Return the [X, Y] coordinate for the center point of the cell that contains the specified text.  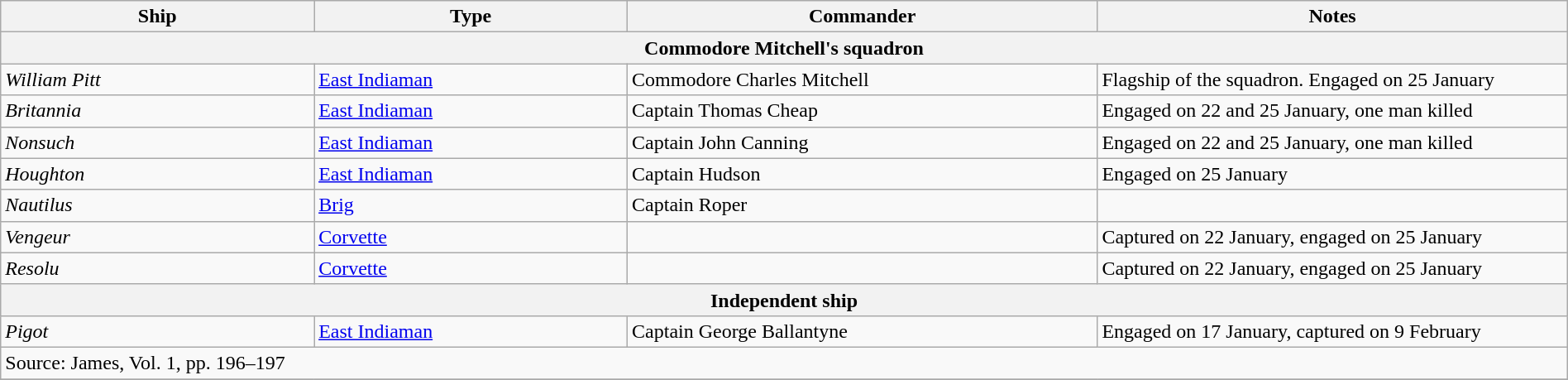
Engaged on 17 January, captured on 9 February [1332, 331]
Commodore Charles Mitchell [863, 79]
Vengeur [157, 237]
Brig [471, 205]
Captain Thomas Cheap [863, 111]
William Pitt [157, 79]
Engaged on 25 January [1332, 174]
Ship [157, 17]
Captain Hudson [863, 174]
Nonsuch [157, 142]
Captain George Ballantyne [863, 331]
Commander [863, 17]
Source: James, Vol. 1, pp. 196–197 [784, 363]
Pigot [157, 331]
Flagship of the squadron. Engaged on 25 January [1332, 79]
Captain Roper [863, 205]
Notes [1332, 17]
Houghton [157, 174]
Independent ship [784, 300]
Captain John Canning [863, 142]
Resolu [157, 268]
Nautilus [157, 205]
Britannia [157, 111]
Type [471, 17]
Commodore Mitchell's squadron [784, 48]
